Scan for the cell matching the given text and deliver its (x, y) coordinate at center. 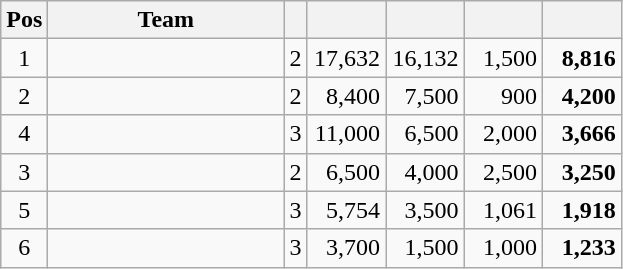
4 (24, 134)
8,400 (346, 96)
6 (24, 248)
Team (166, 20)
7,500 (426, 96)
1,918 (582, 210)
3,250 (582, 172)
5 (24, 210)
1,061 (504, 210)
1,233 (582, 248)
16,132 (426, 58)
2,000 (504, 134)
5,754 (346, 210)
3,700 (346, 248)
8,816 (582, 58)
4,000 (426, 172)
1 (24, 58)
1,000 (504, 248)
2,500 (504, 172)
3,500 (426, 210)
3,666 (582, 134)
900 (504, 96)
11,000 (346, 134)
Pos (24, 20)
4,200 (582, 96)
17,632 (346, 58)
